From the cell containing the given text, extract its center point as [x, y] coordinate. 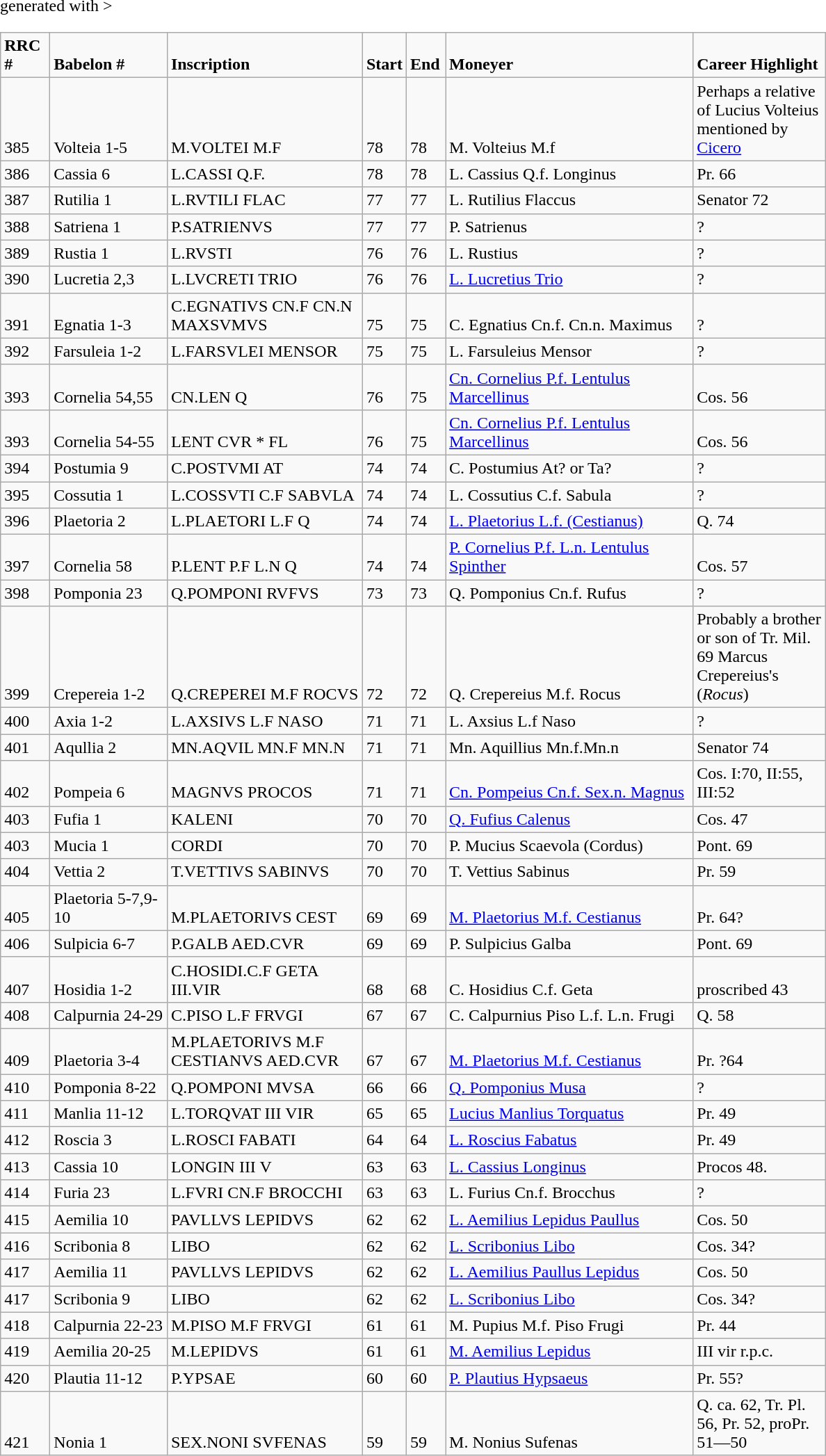
Cn. Pompeius Cn.f. Sex.n. Magnus [569, 783]
Career Highlight [759, 56]
T.VETTIVS SABINVS [264, 872]
Axia 1-2 [108, 721]
P.YPSAE [264, 1378]
L. Cassius Q.f. Longinus [569, 174]
Procos 48. [759, 1167]
Probably a brother or son of Tr. Mil. 69 Marcus Crepereius's (Rocus) [759, 657]
Satriena 1 [108, 227]
Cassia 10 [108, 1167]
392 [25, 351]
P.SATRIENVS [264, 227]
End [426, 56]
Cossutia 1 [108, 494]
Pompeia 6 [108, 783]
C.HOSIDI.C.F GETA III.VIR [264, 979]
L.COSSVTI C.F SABVLA [264, 494]
Nonia 1 [108, 1423]
L.CASSI Q.F. [264, 174]
Calpurnia 22-23 [108, 1325]
Roscia 3 [108, 1140]
C.POSTVMI AT [264, 468]
L. Aemilius Paullus Lepidus [569, 1272]
402 [25, 783]
409 [25, 1051]
III vir r.p.c. [759, 1352]
KALENI [264, 819]
Q. Pomponius Cn.f. Rufus [569, 593]
P. Mucius Scaevola (Cordus) [569, 846]
Egnatia 1-3 [108, 316]
M. Pupius M.f. Piso Frugi [569, 1325]
Lucius Manlius Torquatus [569, 1114]
P. Sulpicius Galba [569, 944]
Farsuleia 1-2 [108, 351]
MAGNVS PROCOS [264, 783]
Scribonia 9 [108, 1299]
L. Cassius Longinus [569, 1167]
M. Volteius M.f [569, 120]
M.PISO M.F FRVGI [264, 1325]
Q. Pomponius Musa [569, 1087]
394 [25, 468]
Rustia 1 [108, 253]
Cornelia 58 [108, 558]
L. Lucretius Trio [569, 280]
413 [25, 1167]
Aemilia 10 [108, 1220]
408 [25, 1015]
Pr. 44 [759, 1325]
P.GALB AED.CVR [264, 944]
P. Cornelius P.f. L.n. Lentulus Spinther [569, 558]
Q.POMPONI MVSA [264, 1087]
Furia 23 [108, 1193]
Pr. 55? [759, 1378]
396 [25, 521]
C.PISO L.F FRVGI [264, 1015]
385 [25, 120]
Pomponia 8-22 [108, 1087]
L.FARSVLEI MENSOR [264, 351]
L. Farsuleius Mensor [569, 351]
L.PLAETORI L.F Q [264, 521]
L. Aemilius Lepidus Paullus [569, 1220]
389 [25, 253]
L.TORQVAT III VIR [264, 1114]
397 [25, 558]
Babelon # [108, 56]
Crepereia 1-2 [108, 657]
MN.AQVIL MN.F MN.N [264, 747]
L. Roscius Fabatus [569, 1140]
405 [25, 908]
C.EGNATIVS CN.F CN.N MAXSVMVS [264, 316]
M.PLAETORIVS M.F CESTIANVS AED.CVR [264, 1051]
404 [25, 872]
Sulpicia 6-7 [108, 944]
proscribed 43 [759, 979]
C. Calpurnius Piso L.f. L.n. Frugi [569, 1015]
412 [25, 1140]
Pomponia 23 [108, 593]
Volteia 1-5 [108, 120]
Q.POMPONI RVFVS [264, 593]
418 [25, 1325]
415 [25, 1220]
M.LEPIDVS [264, 1352]
T. Vettius Sabinus [569, 872]
P. Plautius Hypsaeus [569, 1378]
410 [25, 1087]
L.LVCRETI TRIO [264, 280]
Mn. Aquillius Mn.f.Mn.n [569, 747]
L.ROSCI FABATI [264, 1140]
Cornelia 54,55 [108, 387]
L. Rustius [569, 253]
Hosidia 1-2 [108, 979]
Fufia 1 [108, 819]
Calpurnia 24-29 [108, 1015]
Pr. ?64 [759, 1051]
L.RVTILI FLAC [264, 200]
Q. 74 [759, 521]
L. Plaetorius L.f. (Cestianus) [569, 521]
L.RVSTI [264, 253]
400 [25, 721]
Aqullia 2 [108, 747]
399 [25, 657]
Q.CREPEREI M.F ROCVS [264, 657]
C. Hosidius C.f. Geta [569, 979]
L. Axsius L.f Naso [569, 721]
401 [25, 747]
Cos. 57 [759, 558]
395 [25, 494]
Scribonia 8 [108, 1246]
Senator 72 [759, 200]
Pr. 66 [759, 174]
387 [25, 200]
Start [384, 56]
M.PLAETORIVS CEST [264, 908]
411 [25, 1114]
Manlia 11-12 [108, 1114]
Q. Fufius Calenus [569, 819]
Mucia 1 [108, 846]
CORDI [264, 846]
L.AXSIVS L.F NASO [264, 721]
C. Egnatius Cn.f. Cn.n. Maximus [569, 316]
Q. Crepereius M.f. Rocus [569, 657]
390 [25, 280]
419 [25, 1352]
Pr. 64? [759, 908]
391 [25, 316]
Inscription [264, 56]
P. Satrienus [569, 227]
406 [25, 944]
Lucretia 2,3 [108, 280]
386 [25, 174]
L. Cossutius C.f. Sabula [569, 494]
SEX.NONI SVFENAS [264, 1423]
L. Furius Cn.f. Brocchus [569, 1193]
Pr. 59 [759, 872]
Senator 74 [759, 747]
388 [25, 227]
Aemilia 20-25 [108, 1352]
M.VOLTEI M.F [264, 120]
LENT CVR * FL [264, 432]
Plaetoria 3-4 [108, 1051]
407 [25, 979]
Cassia 6 [108, 174]
Cos. I:70, II:55, III:52 [759, 783]
416 [25, 1246]
Q. ca. 62, Tr. Pl. 56, Pr. 52, proPr. 51—50 [759, 1423]
Q. 58 [759, 1015]
Plaetoria 2 [108, 521]
Postumia 9 [108, 468]
RRC # [25, 56]
M. Nonius Sufenas [569, 1423]
Rutilia 1 [108, 200]
Perhaps a relative of Lucius Volteius mentioned by Cicero [759, 120]
P.LENT P.F L.N Q [264, 558]
CN.LEN Q [264, 387]
C. Postumius At? or Ta? [569, 468]
Moneyer [569, 56]
Aemilia 11 [108, 1272]
Cornelia 54-55 [108, 432]
LONGIN III V [264, 1167]
L.FVRI CN.F BROCCHI [264, 1193]
Plautia 11-12 [108, 1378]
Plaetoria 5-7,9-10 [108, 908]
Vettia 2 [108, 872]
L. Rutilius Flaccus [569, 200]
414 [25, 1193]
421 [25, 1423]
Cos. 47 [759, 819]
398 [25, 593]
M. Aemilius Lepidus [569, 1352]
420 [25, 1378]
